Find where the given text appears and provide that cell's center as (X, Y) coordinate. 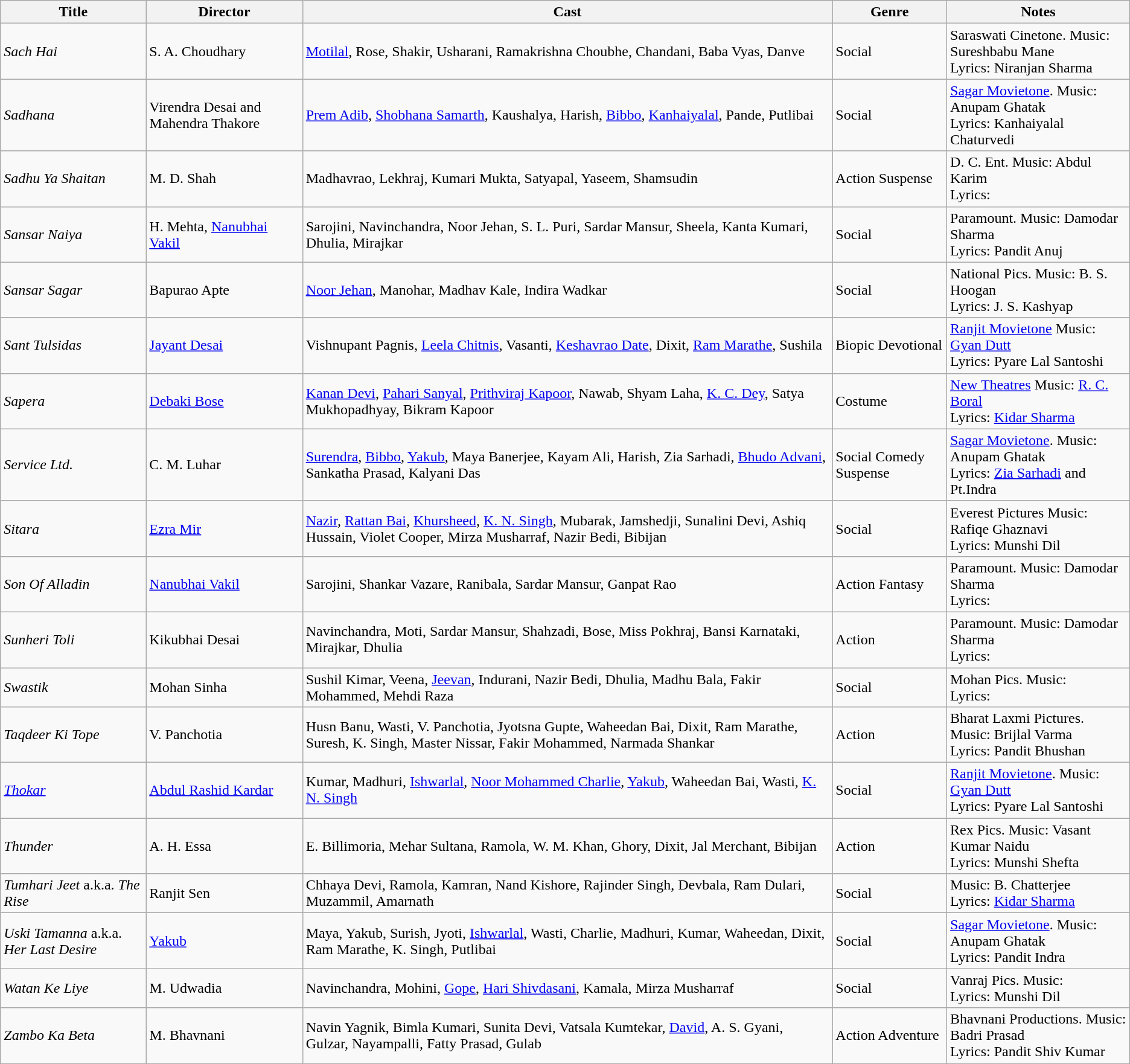
Navinchandra, Mohini, Gope, Hari Shivdasani, Kamala, Mirza Musharraf (567, 988)
Sadhana (74, 115)
Everest Pictures Music: Rafiqe GhaznaviLyrics: Munshi Dil (1038, 528)
H. Mehta, Nanubhai Vakil (225, 234)
Sagar Movietone. Music: Anupam GhatakLyrics: Pandit Indra (1038, 941)
E. Billimoria, Mehar Sultana, Ramola, W. M. Khan, Ghory, Dixit, Jal Merchant, Bibijan (567, 846)
Chhaya Devi, Ramola, Kamran, Nand Kishore, Rajinder Singh, Devbala, Ram Dulari, Muzammil, Amarnath (567, 894)
M. Bhavnani (225, 1036)
Sach Hai (74, 51)
Tumhari Jeet a.k.a. The Rise (74, 894)
Nanubhai Vakil (225, 584)
Nazir, Rattan Bai, Khursheed, K. N. Singh, Mubarak, Jamshedji, Sunalini Devi, Ashiq Hussain, Violet Cooper, Mirza Musharraf, Nazir Bedi, Bibijan (567, 528)
National Pics. Music: B. S. HooganLyrics: J. S. Kashyap (1038, 290)
Saraswati Cinetone. Music: Sureshbabu ManeLyrics: Niranjan Sharma (1038, 51)
V. Panchotia (225, 735)
Watan Ke Liye (74, 988)
Kanan Devi, Pahari Sanyal, Prithviraj Kapoor, Nawab, Shyam Laha, K. C. Dey, Satya Mukhopadhyay, Bikram Kapoor (567, 401)
Sant Tulsidas (74, 345)
Madhavrao, Lekhraj, Kumari Mukta, Satyapal, Yaseem, Shamsudin (567, 179)
Abdul Rashid Kardar (225, 790)
Bhavnani Productions. Music: Badri PrasadLyrics: Pandit Shiv Kumar (1038, 1036)
Uski Tamanna a.k.a. Her Last Desire (74, 941)
Maya, Yakub, Surish, Jyoti, Ishwarlal, Wasti, Charlie, Madhuri, Kumar, Waheedan, Dixit, Ram Marathe, K. Singh, Putlibai (567, 941)
Husn Banu, Wasti, V. Panchotia, Jyotsna Gupte, Waheedan Bai, Dixit, Ram Marathe, Suresh, K. Singh, Master Nissar, Fakir Mohammed, Narmada Shankar (567, 735)
Action Fantasy (890, 584)
Navinchandra, Moti, Sardar Mansur, Shahzadi, Bose, Miss Pokhraj, Bansi Karnataki, Mirajkar, Dhulia (567, 639)
Sitara (74, 528)
Music: B. ChatterjeeLyrics: Kidar Sharma (1038, 894)
Prem Adib, Shobhana Samarth, Kaushalya, Harish, Bibbo, Kanhaiyalal, Pande, Putlibai (567, 115)
Mohan Sinha (225, 687)
Director (225, 12)
Surendra, Bibbo, Yakub, Maya Banerjee, Kayam Ali, Harish, Zia Sarhadi, Bhudo Advani, Sankatha Prasad, Kalyani Das (567, 465)
Noor Jehan, Manohar, Madhav Kale, Indira Wadkar (567, 290)
Kumar, Madhuri, Ishwarlal, Noor Mohammed Charlie, Yakub, Waheedan Bai, Wasti, K. N. Singh (567, 790)
Sunheri Toli (74, 639)
Debaki Bose (225, 401)
Vishnupant Pagnis, Leela Chitnis, Vasanti, Keshavrao Date, Dixit, Ram Marathe, Sushila (567, 345)
Notes (1038, 12)
S. A. Choudhary (225, 51)
New Theatres Music: R. C. BoralLyrics: Kidar Sharma (1038, 401)
M. Udwadia (225, 988)
Ranjit Movietone. Music: Gyan DuttLyrics: Pyare Lal Santoshi (1038, 790)
Paramount. Music: Damodar SharmaLyrics: Pandit Anuj (1038, 234)
Costume (890, 401)
D. C. Ent. Music: Abdul KarimLyrics: (1038, 179)
Sushil Kimar, Veena, Jeevan, Indurani, Nazir Bedi, Dhulia, Madhu Bala, Fakir Mohammed, Mehdi Raza (567, 687)
Action Suspense (890, 179)
Thokar (74, 790)
Service Ltd. (74, 465)
Kikubhai Desai (225, 639)
Social Comedy Suspense (890, 465)
Sansar Sagar (74, 290)
Navin Yagnik, Bimla Kumari, Sunita Devi, Vatsala Kumtekar, David, A. S. Gyani, Gulzar, Nayampalli, Fatty Prasad, Gulab (567, 1036)
Sagar Movietone. Music: Anupam GhatakLyrics: Zia Sarhadi and Pt.Indra (1038, 465)
Genre (890, 12)
Bharat Laxmi Pictures. Music: Brijlal VarmaLyrics: Pandit Bhushan (1038, 735)
Bapurao Apte (225, 290)
Ezra Mir (225, 528)
Action Adventure (890, 1036)
Son Of Alladin (74, 584)
Rex Pics. Music: Vasant Kumar NaiduLyrics: Munshi Shefta (1038, 846)
Cast (567, 12)
Ranjit Movietone Music: Gyan DuttLyrics: Pyare Lal Santoshi (1038, 345)
Sagar Movietone. Music: Anupam GhatakLyrics: Kanhaiyalal Chaturvedi (1038, 115)
M. D. Shah (225, 179)
Mohan Pics. Music: Lyrics: (1038, 687)
Sansar Naiya (74, 234)
Yakub (225, 941)
Sarojini, Shankar Vazare, Ranibala, Sardar Mansur, Ganpat Rao (567, 584)
C. M. Luhar (225, 465)
Virendra Desai and Mahendra Thakore (225, 115)
Jayant Desai (225, 345)
A. H. Essa (225, 846)
Taqdeer Ki Tope (74, 735)
Biopic Devotional (890, 345)
Swastik (74, 687)
Sapera (74, 401)
Zambo Ka Beta (74, 1036)
Sarojini, Navinchandra, Noor Jehan, S. L. Puri, Sardar Mansur, Sheela, Kanta Kumari, Dhulia, Mirajkar (567, 234)
Motilal, Rose, Shakir, Usharani, Ramakrishna Choubhe, Chandani, Baba Vyas, Danve (567, 51)
Vanraj Pics. Music: Lyrics: Munshi Dil (1038, 988)
Title (74, 12)
Ranjit Sen (225, 894)
Thunder (74, 846)
Sadhu Ya Shaitan (74, 179)
